Output the [X, Y] coordinate of the center of the cell containing the given text.  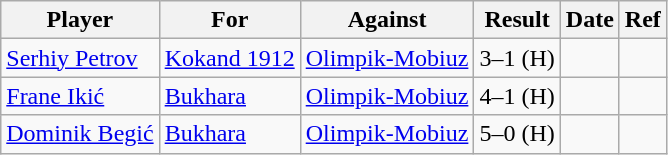
Dominik Begić [80, 134]
Result [517, 20]
Kokand 1912 [230, 58]
3–1 (H) [517, 58]
Date [590, 20]
5–0 (H) [517, 134]
For [230, 20]
4–1 (H) [517, 96]
Player [80, 20]
Frane Ikić [80, 96]
Serhiy Petrov [80, 58]
Ref [642, 20]
Against [387, 20]
